Return [x, y] of the center of cell containing provided text 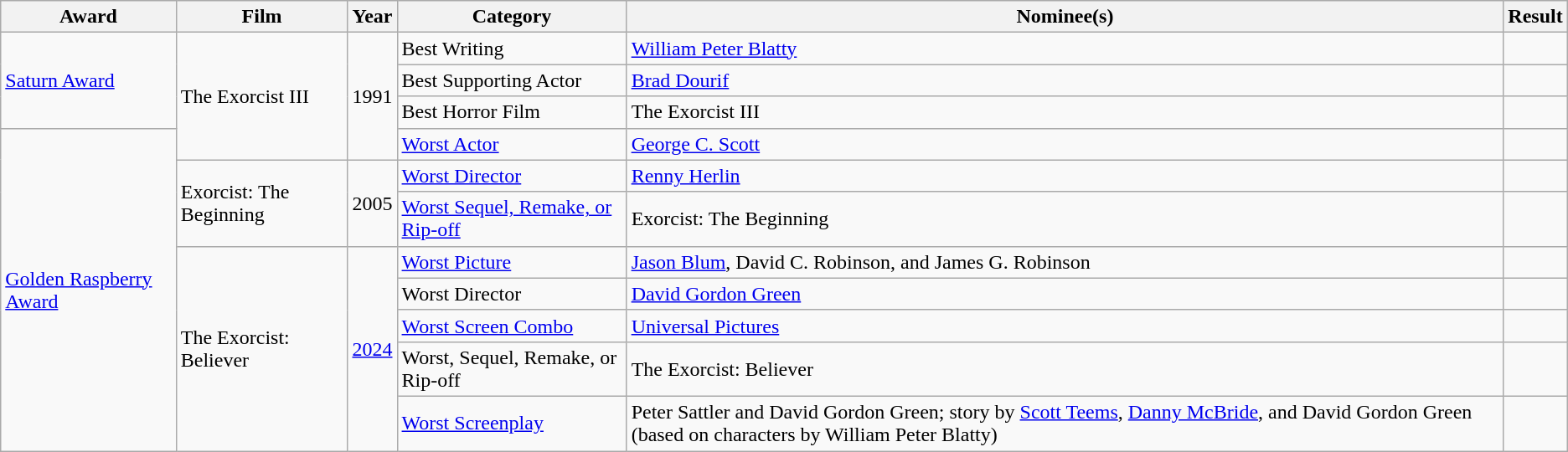
Worst Screenplay [512, 424]
Peter Sattler and David Gordon Green; story by Scott Teems, Danny McBride, and David Gordon Green (based on characters by William Peter Blatty) [1065, 424]
William Peter Blatty [1065, 49]
David Gordon Green [1065, 294]
Worst Actor [512, 144]
Category [512, 17]
Year [372, 17]
Golden Raspberry Award [89, 290]
Universal Pictures [1065, 326]
Renny Herlin [1065, 176]
Film [261, 17]
1991 [372, 96]
2005 [372, 203]
Saturn Award [89, 80]
Worst Sequel, Remake, or Rip-off [512, 219]
Brad Dourif [1065, 80]
Worst Screen Combo [512, 326]
Best Horror Film [512, 112]
Nominee(s) [1065, 17]
2024 [372, 348]
George C. Scott [1065, 144]
Jason Blum, David C. Robinson, and James G. Robinson [1065, 262]
Worst Picture [512, 262]
Award [89, 17]
Result [1535, 17]
Worst, Sequel, Remake, or Rip-off [512, 368]
Best Supporting Actor [512, 80]
Best Writing [512, 49]
